For the text-containing cell, return its midpoint in (x, y) coordinate format. 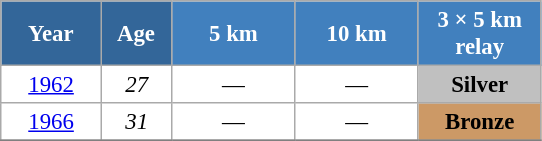
3 × 5 km relay (480, 34)
1966 (52, 122)
27 (136, 85)
10 km (356, 34)
Age (136, 34)
Bronze (480, 122)
Silver (480, 85)
1962 (52, 85)
5 km (234, 34)
Year (52, 34)
31 (136, 122)
